Determine the [X, Y] coordinate at the center of the cell enclosing the given text.  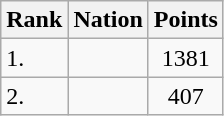
1381 [186, 58]
Rank [34, 20]
1. [34, 58]
407 [186, 96]
2. [34, 96]
Nation [108, 20]
Points [186, 20]
